For the text-containing cell, return its midpoint in (x, y) coordinate format. 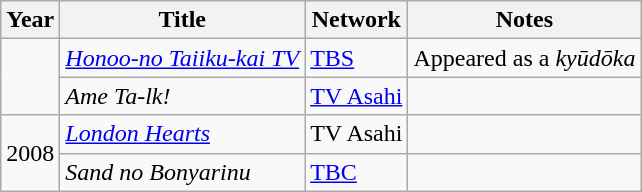
Ame Ta-lk! (182, 96)
Title (182, 20)
Notes (524, 20)
2008 (30, 153)
Appeared as a kyūdōka (524, 58)
Honoo-no Taiiku-kai TV (182, 58)
Year (30, 20)
Network (356, 20)
London Hearts (182, 134)
Sand no Bonyarinu (182, 172)
TBC (356, 172)
TBS (356, 58)
